For the text-containing cell, return its midpoint in (x, y) coordinate format. 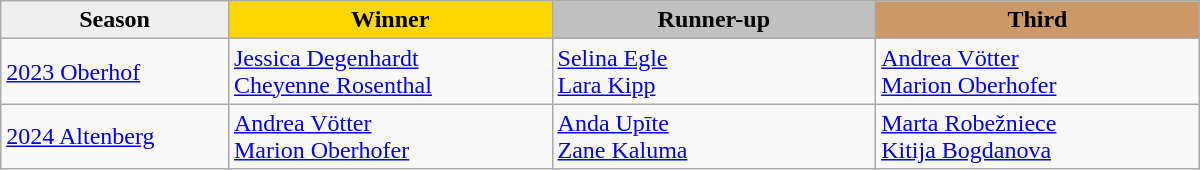
Marta RobežnieceKitija Bogdanova (1038, 136)
Runner-up (714, 20)
Third (1038, 20)
Jessica DegenhardtCheyenne Rosenthal (390, 72)
Anda UpīteZane Kaluma (714, 136)
Winner (390, 20)
Selina EgleLara Kipp (714, 72)
2023 Oberhof (115, 72)
Season (115, 20)
2024 Altenberg (115, 136)
